Scan for the cell matching the given text and deliver its [x, y] coordinate at center. 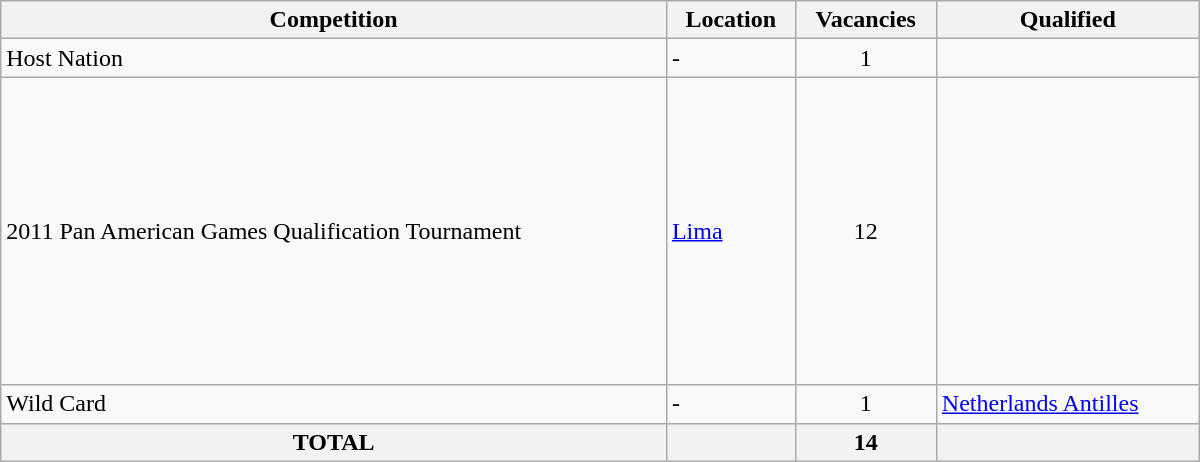
Competition [334, 20]
TOTAL [334, 442]
14 [866, 442]
2011 Pan American Games Qualification Tournament [334, 231]
Netherlands Antilles [1068, 404]
12 [866, 231]
Location [730, 20]
Qualified [1068, 20]
Host Nation [334, 58]
Vacancies [866, 20]
Lima [730, 231]
Wild Card [334, 404]
